Locate the cell with the specified text and output its [X, Y] center coordinate. 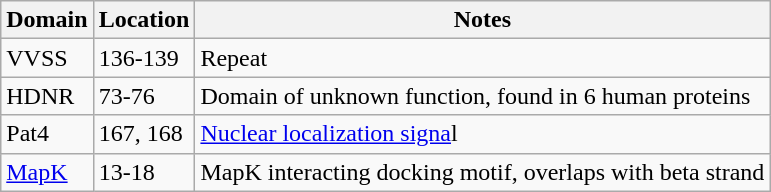
MapK interacting docking motif, overlaps with beta strand [482, 172]
Notes [482, 20]
HDNR [47, 96]
Nuclear localization signal [482, 134]
Location [144, 20]
13-18 [144, 172]
Pat4 [47, 134]
136-139 [144, 58]
Repeat [482, 58]
VVSS [47, 58]
167, 168 [144, 134]
73-76 [144, 96]
Domain [47, 20]
MapK [47, 172]
Domain of unknown function, found in 6 human proteins [482, 96]
